Identify which cell holds the provided text, then report its [X, Y] central coordinate. 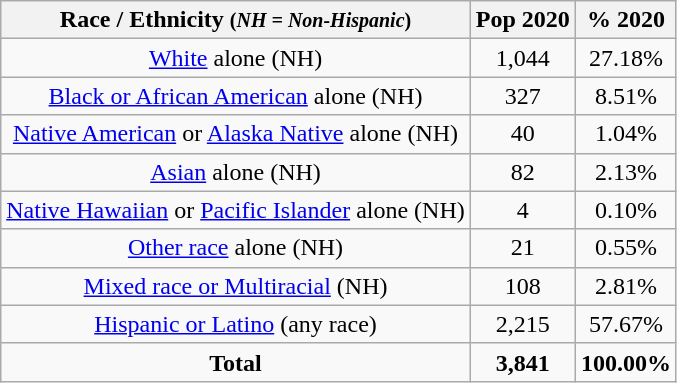
Asian alone (NH) [236, 172]
8.51% [626, 96]
Mixed race or Multiracial (NH) [236, 286]
327 [522, 96]
2.13% [626, 172]
Race / Ethnicity (NH = Non-Hispanic) [236, 20]
100.00% [626, 362]
Pop 2020 [522, 20]
Native American or Alaska Native alone (NH) [236, 134]
% 2020 [626, 20]
82 [522, 172]
Black or African American alone (NH) [236, 96]
Native Hawaiian or Pacific Islander alone (NH) [236, 210]
Total [236, 362]
0.10% [626, 210]
1,044 [522, 58]
Hispanic or Latino (any race) [236, 324]
4 [522, 210]
Other race alone (NH) [236, 248]
40 [522, 134]
108 [522, 286]
27.18% [626, 58]
2,215 [522, 324]
White alone (NH) [236, 58]
3,841 [522, 362]
57.67% [626, 324]
1.04% [626, 134]
21 [522, 248]
0.55% [626, 248]
2.81% [626, 286]
